Find where the given text appears and provide that cell's center as (x, y) coordinate. 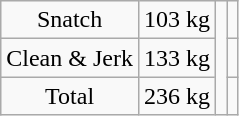
Snatch (70, 20)
133 kg (176, 58)
Clean & Jerk (70, 58)
236 kg (176, 96)
Total (70, 96)
103 kg (176, 20)
